Detect which cell encompasses the target text, then output its (X, Y) center coordinate. 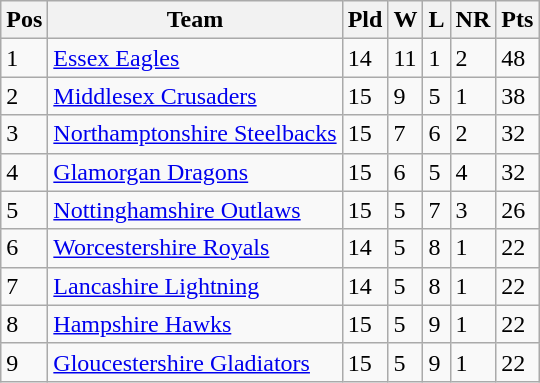
38 (518, 96)
Pld (365, 20)
Nottinghamshire Outlaws (195, 210)
Northamptonshire Steelbacks (195, 134)
Pts (518, 20)
26 (518, 210)
Team (195, 20)
48 (518, 58)
Essex Eagles (195, 58)
L (436, 20)
NR (473, 20)
11 (406, 58)
Worcestershire Royals (195, 248)
Pos (24, 20)
Glamorgan Dragons (195, 172)
Lancashire Lightning (195, 286)
W (406, 20)
Hampshire Hawks (195, 324)
Middlesex Crusaders (195, 96)
Gloucestershire Gladiators (195, 362)
